Return the [X, Y] coordinate for the center point of the cell that contains the specified text.  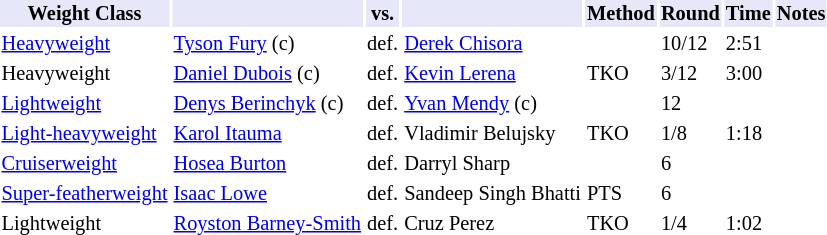
PTS [620, 194]
12 [690, 104]
Method [620, 14]
3:00 [748, 74]
Super-featherweight [84, 194]
Darryl Sharp [493, 164]
Yvan Mendy (c) [493, 104]
Round [690, 14]
10/12 [690, 44]
Tyson Fury (c) [267, 44]
Time [748, 14]
Light-heavyweight [84, 134]
Karol Itauma [267, 134]
Isaac Lowe [267, 194]
Denys Berinchyk (c) [267, 104]
Notes [801, 14]
Sandeep Singh Bhatti [493, 194]
Cruiserweight [84, 164]
Hosea Burton [267, 164]
Lightweight [84, 104]
Derek Chisora [493, 44]
2:51 [748, 44]
1:18 [748, 134]
Weight Class [84, 14]
Vladimir Belujsky [493, 134]
1/8 [690, 134]
vs. [383, 14]
Daniel Dubois (c) [267, 74]
3/12 [690, 74]
Kevin Lerena [493, 74]
